For the text-containing cell, return its midpoint in [x, y] coordinate format. 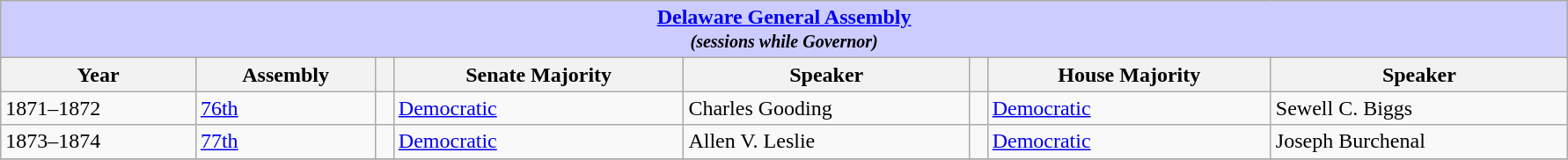
Allen V. Leslie [827, 142]
1873–1874 [99, 142]
76th [285, 108]
Senate Majority [539, 75]
77th [285, 142]
Sewell C. Biggs [1418, 108]
Year [99, 75]
1871–1872 [99, 108]
Joseph Burchenal [1418, 142]
Delaware General Assembly (sessions while Governor) [785, 30]
Charles Gooding [827, 108]
Assembly [285, 75]
House Majority [1129, 75]
